Search for the cell housing the specified text and yield its (X, Y) center coordinate. 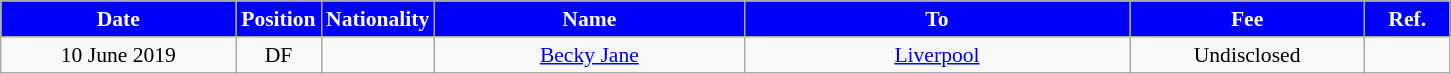
To (936, 19)
Liverpool (936, 55)
Ref. (1408, 19)
10 June 2019 (118, 55)
Date (118, 19)
Becky Jane (589, 55)
Name (589, 19)
Fee (1248, 19)
Nationality (378, 19)
Position (278, 19)
DF (278, 55)
Undisclosed (1248, 55)
